Return [X, Y] of the center of cell containing provided text 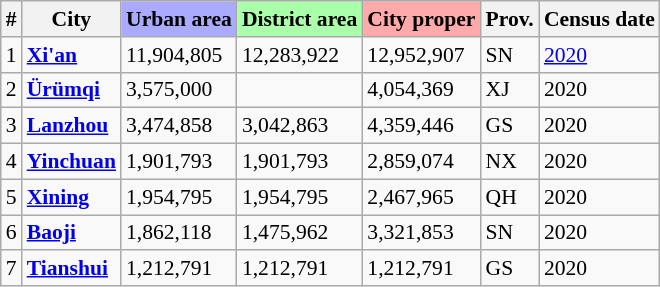
City proper [421, 19]
4,359,446 [421, 126]
# [12, 19]
2 [12, 90]
3,474,858 [179, 126]
Lanzhou [72, 126]
Xi'an [72, 55]
6 [12, 233]
District area [300, 19]
1 [12, 55]
5 [12, 197]
11,904,805 [179, 55]
Tianshui [72, 269]
7 [12, 269]
2,859,074 [421, 162]
NX [510, 162]
Census date [600, 19]
3 [12, 126]
Xining [72, 197]
QH [510, 197]
3,575,000 [179, 90]
City [72, 19]
2,467,965 [421, 197]
Prov. [510, 19]
1,862,118 [179, 233]
Urban area [179, 19]
Baoji [72, 233]
3,321,853 [421, 233]
1,475,962 [300, 233]
4 [12, 162]
Yinchuan [72, 162]
4,054,369 [421, 90]
12,952,907 [421, 55]
12,283,922 [300, 55]
XJ [510, 90]
Ürümqi [72, 90]
3,042,863 [300, 126]
